Return the (X, Y) coordinate for the center point of the cell that contains the specified text.  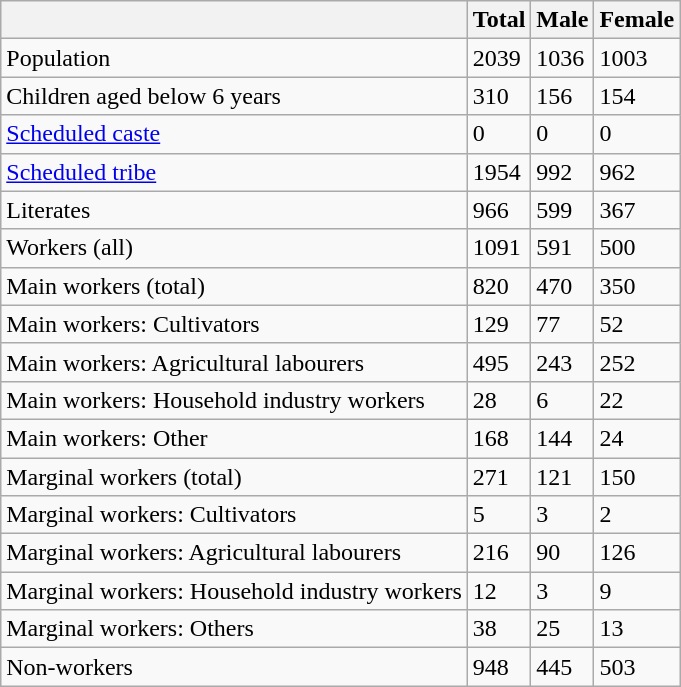
154 (637, 96)
252 (637, 362)
Main workers: Cultivators (234, 324)
129 (499, 324)
Marginal workers (total) (234, 477)
144 (562, 438)
38 (499, 629)
Children aged below 6 years (234, 96)
150 (637, 477)
Male (562, 20)
445 (562, 667)
271 (499, 477)
126 (637, 553)
1091 (499, 248)
948 (499, 667)
156 (562, 96)
6 (562, 400)
599 (562, 210)
Population (234, 58)
Literates (234, 210)
495 (499, 362)
Marginal workers: Others (234, 629)
Marginal workers: Cultivators (234, 515)
Non-workers (234, 667)
Main workers: Household industry workers (234, 400)
310 (499, 96)
25 (562, 629)
5 (499, 515)
500 (637, 248)
13 (637, 629)
1036 (562, 58)
Total (499, 20)
12 (499, 591)
9 (637, 591)
503 (637, 667)
52 (637, 324)
22 (637, 400)
77 (562, 324)
28 (499, 400)
367 (637, 210)
Main workers: Agricultural labourers (234, 362)
121 (562, 477)
350 (637, 286)
Main workers: Other (234, 438)
168 (499, 438)
591 (562, 248)
992 (562, 172)
1003 (637, 58)
1954 (499, 172)
966 (499, 210)
Scheduled tribe (234, 172)
820 (499, 286)
216 (499, 553)
Marginal workers: Agricultural labourers (234, 553)
90 (562, 553)
Workers (all) (234, 248)
2 (637, 515)
470 (562, 286)
Female (637, 20)
Main workers (total) (234, 286)
24 (637, 438)
Marginal workers: Household industry workers (234, 591)
2039 (499, 58)
Scheduled caste (234, 134)
962 (637, 172)
243 (562, 362)
